Identify which cell holds the provided text, then report its [X, Y] central coordinate. 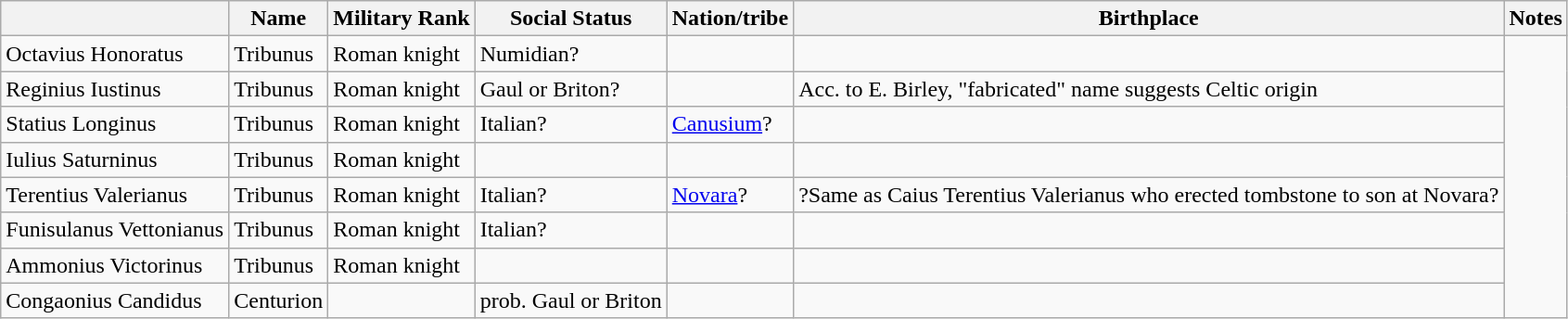
Canusium? [730, 124]
Social Status [571, 19]
Iulius Saturninus [115, 159]
Funisulanus Vettonianus [115, 230]
Novara? [730, 195]
Acc. to E. Birley, "fabricated" name suggests Celtic origin [1149, 89]
Military Rank [402, 19]
Reginius Iustinus [115, 89]
Ammonius Victorinus [115, 265]
Statius Longinus [115, 124]
Birthplace [1149, 19]
Gaul or Briton? [571, 89]
Terentius Valerianus [115, 195]
Nation/tribe [730, 19]
Name [278, 19]
Centurion [278, 300]
Congaonius Candidus [115, 300]
Notes [1536, 19]
?Same as Caius Terentius Valerianus who erected tombstone to son at Novara? [1149, 195]
Numidian? [571, 54]
prob. Gaul or Briton [571, 300]
Octavius Honoratus [115, 54]
